Extract the [x, y] coordinate from the center of the cell holding the provided text.  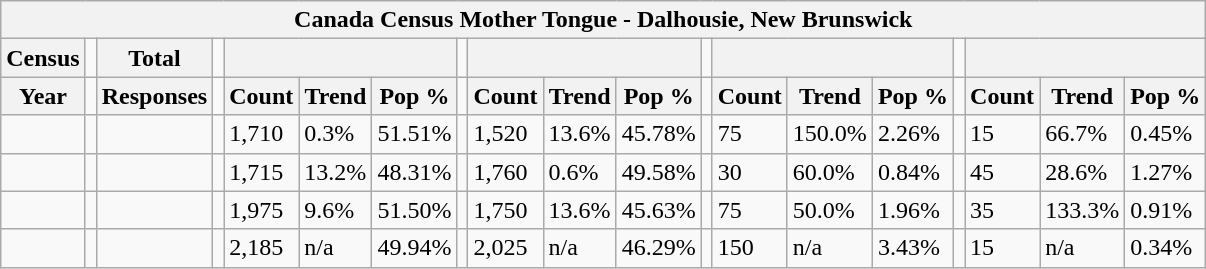
30 [750, 172]
Census [43, 58]
45.78% [658, 134]
0.3% [336, 134]
Canada Census Mother Tongue - Dalhousie, New Brunswick [604, 20]
1.27% [1166, 172]
0.45% [1166, 134]
51.50% [414, 210]
35 [1002, 210]
Responses [154, 96]
48.31% [414, 172]
51.51% [414, 134]
50.0% [830, 210]
1,975 [262, 210]
49.94% [414, 248]
13.2% [336, 172]
3.43% [912, 248]
0.34% [1166, 248]
2,025 [506, 248]
1,710 [262, 134]
150 [750, 248]
Year [43, 96]
0.91% [1166, 210]
0.6% [580, 172]
9.6% [336, 210]
2.26% [912, 134]
0.84% [912, 172]
28.6% [1082, 172]
45.63% [658, 210]
Total [154, 58]
133.3% [1082, 210]
1,715 [262, 172]
49.58% [658, 172]
1.96% [912, 210]
46.29% [658, 248]
1,750 [506, 210]
1,520 [506, 134]
45 [1002, 172]
1,760 [506, 172]
2,185 [262, 248]
60.0% [830, 172]
150.0% [830, 134]
66.7% [1082, 134]
